Extract the [X, Y] coordinate from the center of the cell holding the provided text.  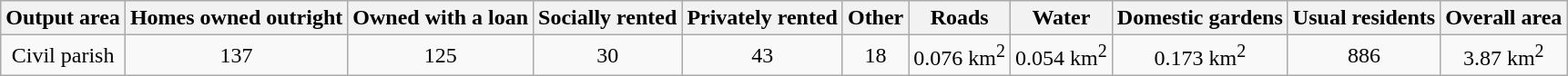
0.076 km2 [960, 56]
Roads [960, 18]
Socially rented [608, 18]
30 [608, 56]
Owned with a loan [441, 18]
0.173 km2 [1200, 56]
18 [875, 56]
886 [1364, 56]
43 [763, 56]
3.87 km2 [1504, 56]
Output area [64, 18]
Privately rented [763, 18]
0.054 km2 [1062, 56]
Water [1062, 18]
Domestic gardens [1200, 18]
Usual residents [1364, 18]
137 [236, 56]
125 [441, 56]
Homes owned outright [236, 18]
Other [875, 18]
Civil parish [64, 56]
Overall area [1504, 18]
